Find where the given text appears and provide that cell's center as [x, y] coordinate. 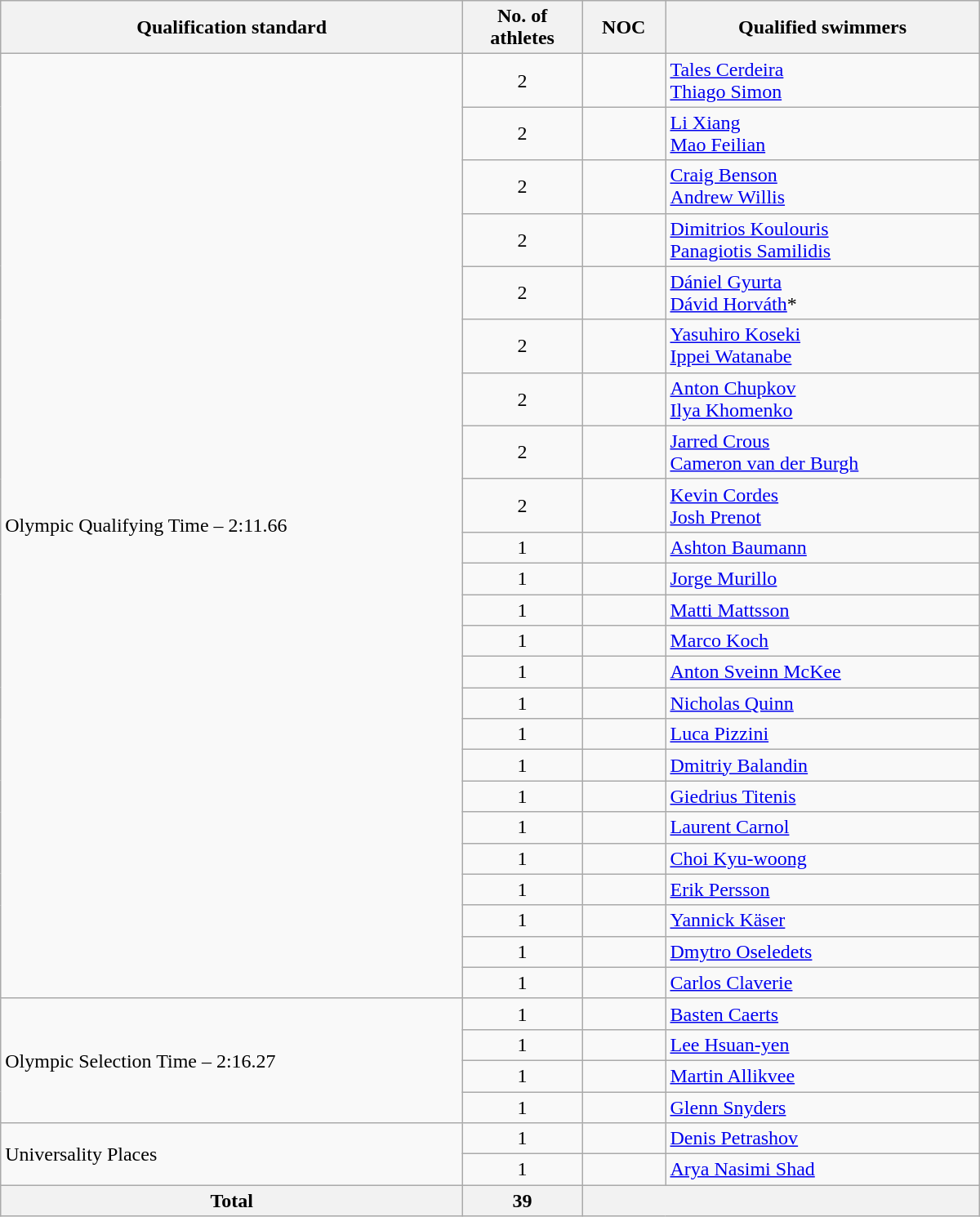
Universality Places [232, 1154]
Tales CerdeiraThiago Simon [822, 80]
No. of athletes [523, 28]
NOC [624, 28]
Laurent Carnol [822, 827]
Dmytro Oseledets [822, 952]
Denis Petrashov [822, 1139]
Qualification standard [232, 28]
Anton ChupkovIlya Khomenko [822, 399]
Dimitrios KoulourisPanagiotis Samilidis [822, 240]
Luca Pizzini [822, 734]
Craig BensonAndrew Willis [822, 186]
Nicholas Quinn [822, 703]
Anton Sveinn McKee [822, 672]
Olympic Qualifying Time – 2:11.66 [232, 526]
Matti Mattsson [822, 610]
Yasuhiro KosekiIppei Watanabe [822, 346]
Carlos Claverie [822, 983]
Kevin CordesJosh Prenot [822, 505]
Li XiangMao Feilian [822, 134]
Ashton Baumann [822, 547]
Olympic Selection Time – 2:16.27 [232, 1060]
Marco Koch [822, 641]
Jorge Murillo [822, 578]
Erik Persson [822, 889]
Lee Hsuan-yen [822, 1045]
Martin Allikvee [822, 1076]
Glenn Snyders [822, 1107]
Qualified swimmers [822, 28]
Dániel GyurtaDávid Horváth* [822, 292]
Arya Nasimi Shad [822, 1170]
Giedrius Titenis [822, 796]
Total [232, 1201]
Dmitriy Balandin [822, 765]
Jarred CrousCameron van der Burgh [822, 452]
Basten Caerts [822, 1014]
Choi Kyu-woong [822, 858]
39 [523, 1201]
Yannick Käser [822, 921]
